Provide the (X, Y) coordinate of the cell's center where the given text is located.  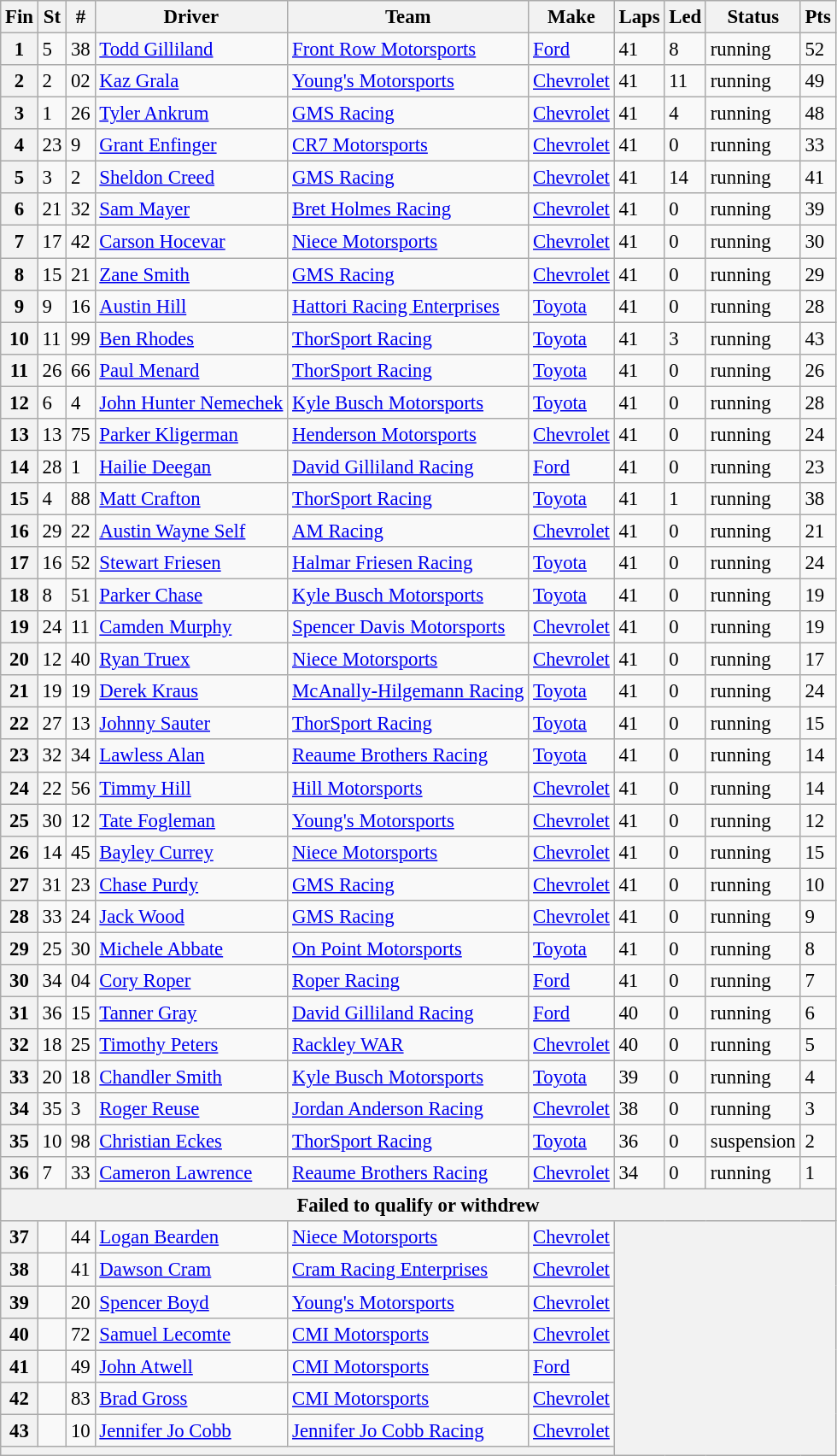
Sam Mayer (191, 209)
Pts (818, 17)
56 (80, 788)
Dawson Cram (191, 1270)
Front Row Motorsports (408, 50)
Hattori Racing Enterprises (408, 306)
John Atwell (191, 1366)
44 (80, 1238)
48 (818, 114)
Driver (191, 17)
Bayley Currey (191, 852)
02 (80, 81)
Tanner Gray (191, 1013)
CR7 Motorsports (408, 145)
Tate Fogleman (191, 820)
John Hunter Nemechek (191, 402)
Timothy Peters (191, 1045)
Ryan Truex (191, 660)
Zane Smith (191, 274)
Make (571, 17)
Carson Hocevar (191, 242)
Johnny Sauter (191, 724)
Roper Racing (408, 981)
Michele Abbate (191, 948)
# (80, 17)
Matt Crafton (191, 499)
McAnally-Hilgemann Racing (408, 691)
Failed to qualify or withdrew (418, 1206)
Paul Menard (191, 370)
Grant Enfinger (191, 145)
88 (80, 499)
Jennifer Jo Cobb (191, 1430)
Spencer Boyd (191, 1302)
Derek Kraus (191, 691)
99 (80, 338)
Laps (639, 17)
suspension (753, 1142)
Rackley WAR (408, 1045)
Jennifer Jo Cobb Racing (408, 1430)
Chandler Smith (191, 1077)
Henderson Motorsports (408, 435)
Austin Hill (191, 306)
Todd Gilliland (191, 50)
83 (80, 1398)
Brad Gross (191, 1398)
Jack Wood (191, 917)
04 (80, 981)
72 (80, 1334)
AM Racing (408, 531)
51 (80, 596)
Team (408, 17)
Parker Kligerman (191, 435)
Kaz Grala (191, 81)
98 (80, 1142)
Chase Purdy (191, 884)
75 (80, 435)
Fin (20, 17)
Logan Bearden (191, 1238)
Timmy Hill (191, 788)
Led (685, 17)
Christian Eckes (191, 1142)
Halmar Friesen Racing (408, 563)
Bret Holmes Racing (408, 209)
Camden Murphy (191, 627)
Parker Chase (191, 596)
66 (80, 370)
Jordan Anderson Racing (408, 1109)
Cameron Lawrence (191, 1173)
Sheldon Creed (191, 178)
Stewart Friesen (191, 563)
Cory Roper (191, 981)
On Point Motorsports (408, 948)
Lawless Alan (191, 756)
Austin Wayne Self (191, 531)
Status (753, 17)
Hailie Deegan (191, 467)
Tyler Ankrum (191, 114)
45 (80, 852)
St (51, 17)
Samuel Lecomte (191, 1334)
37 (20, 1238)
Ben Rhodes (191, 338)
Spencer Davis Motorsports (408, 627)
Hill Motorsports (408, 788)
Roger Reuse (191, 1109)
Cram Racing Enterprises (408, 1270)
